Locate the cell with the specified text and output its [X, Y] center coordinate. 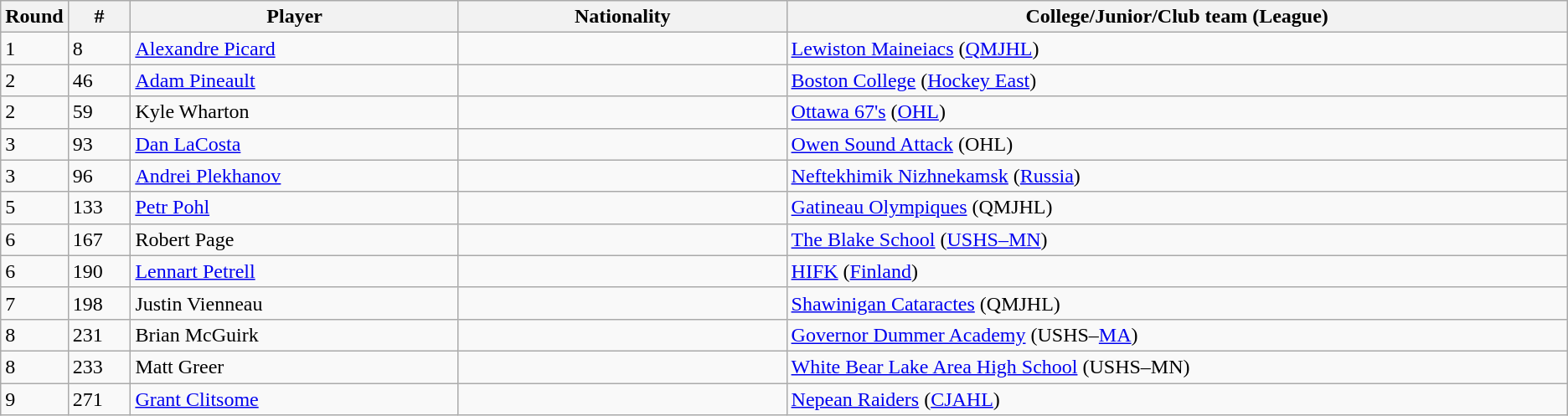
HIFK (Finland) [1177, 271]
Kyle Wharton [295, 112]
1 [34, 49]
Nationality [622, 17]
Grant Clitsome [295, 399]
Ottawa 67's (OHL) [1177, 112]
Owen Sound Attack (OHL) [1177, 144]
231 [99, 335]
Lennart Petrell [295, 271]
Round [34, 17]
Shawinigan Cataractes (QMJHL) [1177, 303]
Justin Vienneau [295, 303]
198 [99, 303]
Player [295, 17]
133 [99, 208]
167 [99, 239]
Governor Dummer Academy (USHS–MA) [1177, 335]
Boston College (Hockey East) [1177, 80]
Lewiston Maineiacs (QMJHL) [1177, 49]
College/Junior/Club team (League) [1177, 17]
7 [34, 303]
Adam Pineault [295, 80]
# [99, 17]
5 [34, 208]
Alexandre Picard [295, 49]
White Bear Lake Area High School (USHS–MN) [1177, 367]
Petr Pohl [295, 208]
Robert Page [295, 239]
Nepean Raiders (CJAHL) [1177, 399]
9 [34, 399]
Andrei Plekhanov [295, 176]
233 [99, 367]
93 [99, 144]
96 [99, 176]
Neftekhimik Nizhnekamsk (Russia) [1177, 176]
271 [99, 399]
Brian McGuirk [295, 335]
Gatineau Olympiques (QMJHL) [1177, 208]
Matt Greer [295, 367]
The Blake School (USHS–MN) [1177, 239]
59 [99, 112]
Dan LaCosta [295, 144]
46 [99, 80]
190 [99, 271]
